Output the (x, y) coordinate of the center of the cell containing the given text.  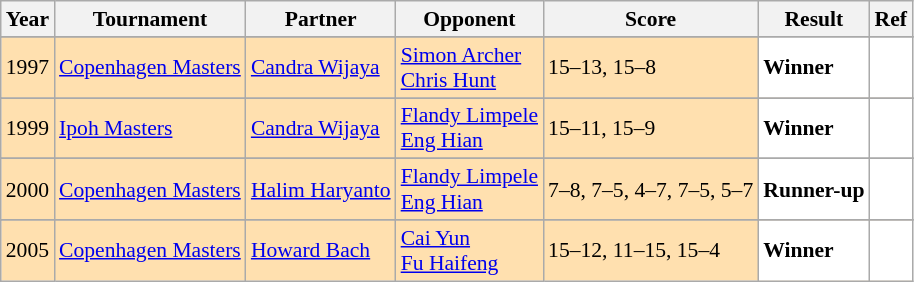
1997 (28, 68)
1999 (28, 128)
Cai Yun Fu Haifeng (470, 250)
Ipoh Masters (150, 128)
2000 (28, 190)
Opponent (470, 19)
Tournament (150, 19)
Simon Archer Chris Hunt (470, 68)
7–8, 7–5, 4–7, 7–5, 5–7 (650, 190)
2005 (28, 250)
Score (650, 19)
15–12, 11–15, 15–4 (650, 250)
Ref (891, 19)
Halim Haryanto (321, 190)
15–13, 15–8 (650, 68)
15–11, 15–9 (650, 128)
Year (28, 19)
Runner-up (814, 190)
Result (814, 19)
Howard Bach (321, 250)
Partner (321, 19)
